Return (x, y) of the center of cell containing provided text 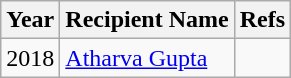
Atharva Gupta (147, 58)
Year (30, 20)
2018 (30, 58)
Recipient Name (147, 20)
Refs (262, 20)
